From the cell containing the given text, extract its center point as [X, Y] coordinate. 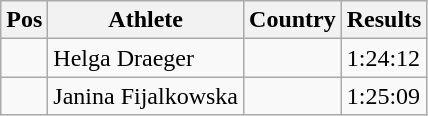
Country [293, 20]
Janina Fijalkowska [146, 96]
Pos [24, 20]
1:25:09 [384, 96]
Athlete [146, 20]
1:24:12 [384, 58]
Results [384, 20]
Helga Draeger [146, 58]
